Find where the given text appears and provide that cell's center as [x, y] coordinate. 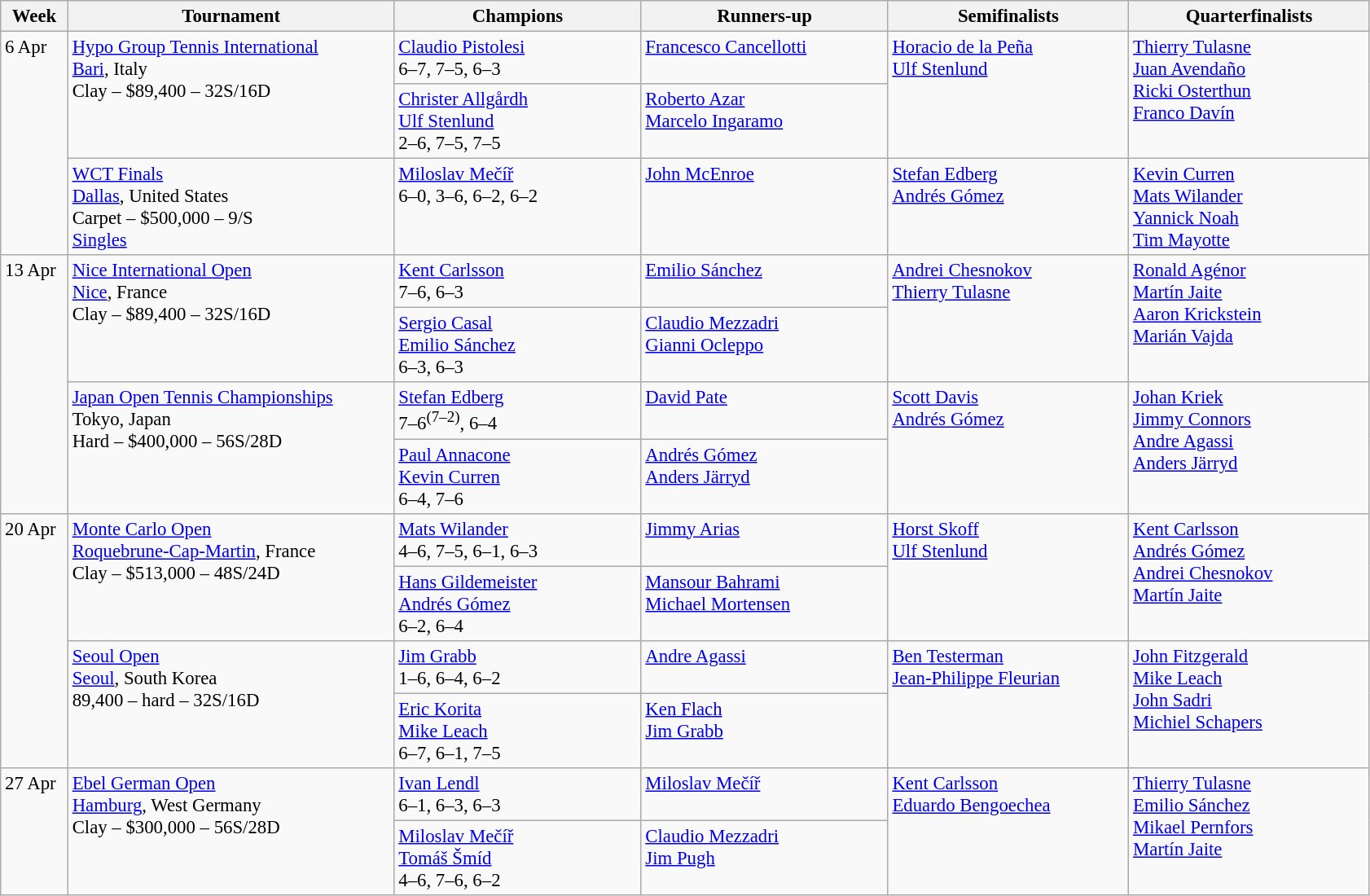
Andrei Chesnokov Thierry Tulasne [1008, 318]
Runners-up [764, 16]
Emilio Sánchez [764, 282]
Horacio de la Peña Ulf Stenlund [1008, 95]
Thierry Tulasne Emilio Sánchez Mikael Pernfors Martín Jaite [1249, 832]
20 Apr [34, 640]
Nice International Open Nice, FranceClay – $89,400 – 32S/16D [231, 318]
Hypo Group Tennis International Bari, ItalyClay – $89,400 – 32S/16D [231, 95]
Thierry Tulasne Juan Avendaño Ricki Osterthun Franco Davín [1249, 95]
Tournament [231, 16]
Ben Testerman Jean-Philippe Fleurian [1008, 704]
Kevin Curren Mats Wilander Yannick Noah Tim Mayotte [1249, 207]
WCT Finals Dallas, United StatesCarpet – $500,000 – 9/SSingles [231, 207]
13 Apr [34, 384]
Miloslav Mečíř Tomáš Šmíd 4–6, 7–6, 6–2 [518, 858]
Francesco Cancellotti [764, 59]
Quarterfinalists [1249, 16]
Miloslav Mečíř [764, 795]
Horst Skoff Ulf Stenlund [1008, 577]
Andrés Gómez Anders Järryd [764, 477]
Stefan Edberg 7–6(7–2), 6–4 [518, 411]
Monte Carlo Open Roquebrune-Cap-Martin, FranceClay – $513,000 – 48S/24D [231, 577]
Champions [518, 16]
Claudio Mezzadri Gianni Ocleppo [764, 345]
Japan Open Tennis Championships Tokyo, JapanHard – $400,000 – 56S/28D [231, 448]
Claudio Pistolesi 6–7, 7–5, 6–3 [518, 59]
Kent Carlsson Andrés Gómez Andrei Chesnokov Martín Jaite [1249, 577]
Stefan Edberg Andrés Gómez [1008, 207]
Roberto Azar Marcelo Ingaramo [764, 121]
Scott Davis Andrés Gómez [1008, 448]
Miloslav Mečíř 6–0, 3–6, 6–2, 6–2 [518, 207]
Kent Carlsson 7–6, 6–3 [518, 282]
Jimmy Arias [764, 539]
27 Apr [34, 832]
Kent Carlsson Eduardo Bengoechea [1008, 832]
Sergio Casal Emilio Sánchez 6–3, 6–3 [518, 345]
Mansour Bahrami Michael Mortensen [764, 604]
Hans Gildemeister Andrés Gómez 6–2, 6–4 [518, 604]
Johan Kriek Jimmy Connors Andre Agassi Anders Järryd [1249, 448]
Christer Allgårdh Ulf Stenlund 2–6, 7–5, 7–5 [518, 121]
Andre Agassi [764, 666]
Week [34, 16]
David Pate [764, 411]
Jim Grabb 1–6, 6–4, 6–2 [518, 666]
John Fitzgerald Mike Leach John Sadri Michiel Schapers [1249, 704]
Ebel German Open Hamburg, West GermanyClay – $300,000 – 56S/28D [231, 832]
6 Apr [34, 143]
Claudio Mezzadri Jim Pugh [764, 858]
Mats Wilander 4–6, 7–5, 6–1, 6–3 [518, 539]
Semifinalists [1008, 16]
Eric Korita Mike Leach 6–7, 6–1, 7–5 [518, 731]
Ivan Lendl6–1, 6–3, 6–3 [518, 795]
Seoul Open Seoul, South Korea89,400 – hard – 32S/16D [231, 704]
Ken Flach Jim Grabb [764, 731]
Paul Annacone Kevin Curren 6–4, 7–6 [518, 477]
John McEnroe [764, 207]
Ronald Agénor Martín Jaite Aaron Krickstein Marián Vajda [1249, 318]
